Output the [x, y] coordinate of the center of the cell containing the given text.  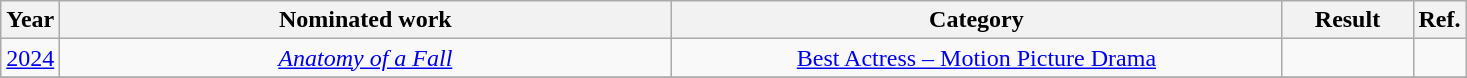
Ref. [1440, 20]
Result [1348, 20]
Category [976, 20]
Nominated work [366, 20]
Anatomy of a Fall [366, 58]
2024 [30, 58]
Best Actress – Motion Picture Drama [976, 58]
Year [30, 20]
